Output the [x, y] coordinate of the center of the cell containing the given text.  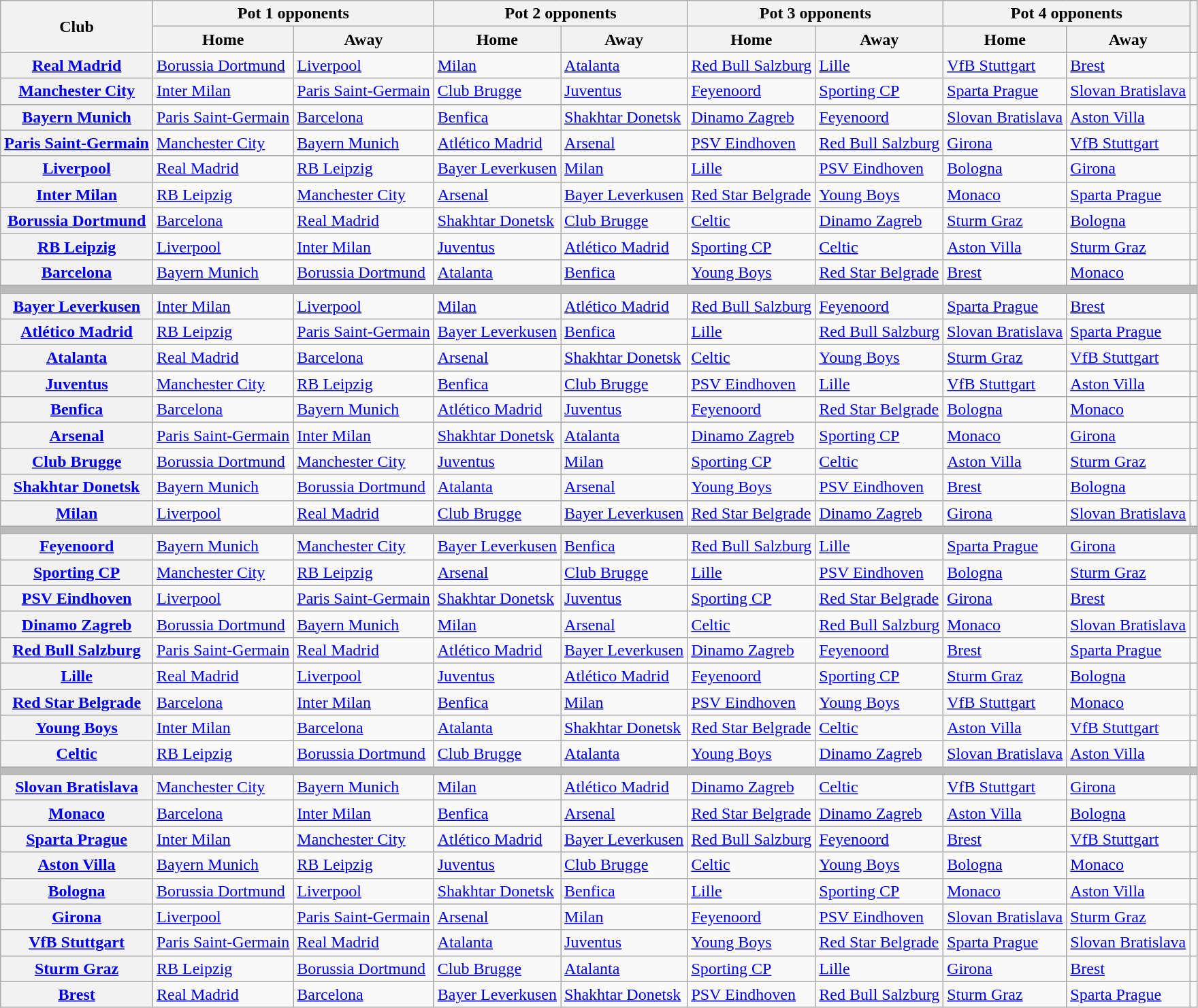
Pot 2 opponents [561, 14]
Club [77, 27]
Pot 1 opponents [293, 14]
Pot 4 opponents [1067, 14]
Pot 3 opponents [815, 14]
